Pinpoint the cell where the given text exists, returning its (x, y) midpoint coordinate. 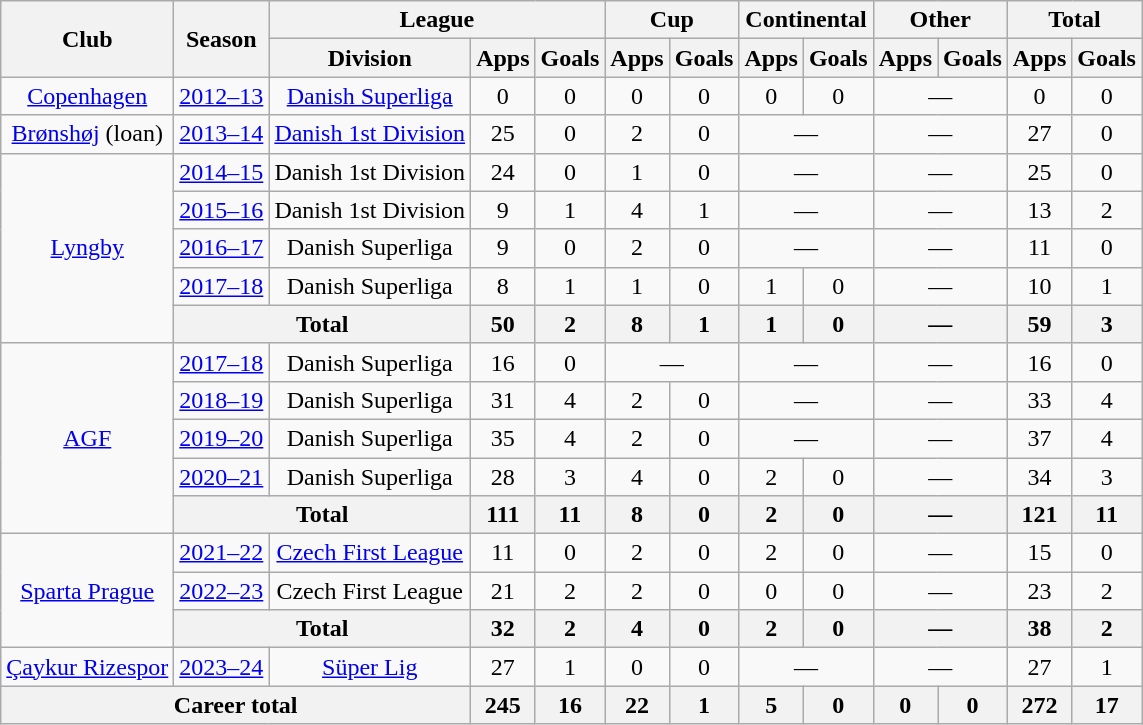
32 (503, 629)
2020–21 (222, 477)
38 (1039, 629)
Lyngby (88, 248)
2018–19 (222, 400)
2022–23 (222, 591)
34 (1039, 477)
2012–13 (222, 96)
15 (1039, 553)
21 (503, 591)
23 (1039, 591)
Continental (806, 20)
37 (1039, 438)
17 (1107, 705)
Club (88, 39)
272 (1039, 705)
31 (503, 400)
Division (370, 58)
24 (503, 172)
Cup (672, 20)
2014–15 (222, 172)
59 (1039, 324)
Süper Lig (370, 667)
League (437, 20)
2013–14 (222, 134)
35 (503, 438)
28 (503, 477)
13 (1039, 210)
Career total (236, 705)
5 (771, 705)
2019–20 (222, 438)
111 (503, 515)
2021–22 (222, 553)
Çaykur Rizespor (88, 667)
Other (940, 20)
50 (503, 324)
Sparta Prague (88, 591)
2016–17 (222, 248)
Brønshøj (loan) (88, 134)
22 (637, 705)
10 (1039, 286)
Copenhagen (88, 96)
245 (503, 705)
121 (1039, 515)
33 (1039, 400)
2015–16 (222, 210)
Season (222, 39)
2023–24 (222, 667)
AGF (88, 438)
